Detect which cell encompasses the target text, then output its (X, Y) center coordinate. 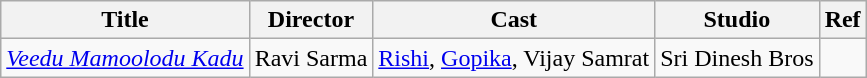
Studio (737, 20)
Ref (842, 20)
Rishi, Gopika, Vijay Samrat (514, 58)
Veedu Mamoolodu Kadu (125, 58)
Director (311, 20)
Title (125, 20)
Sri Dinesh Bros (737, 58)
Cast (514, 20)
Ravi Sarma (311, 58)
